Pinpoint the cell where the given text exists, returning its (X, Y) midpoint coordinate. 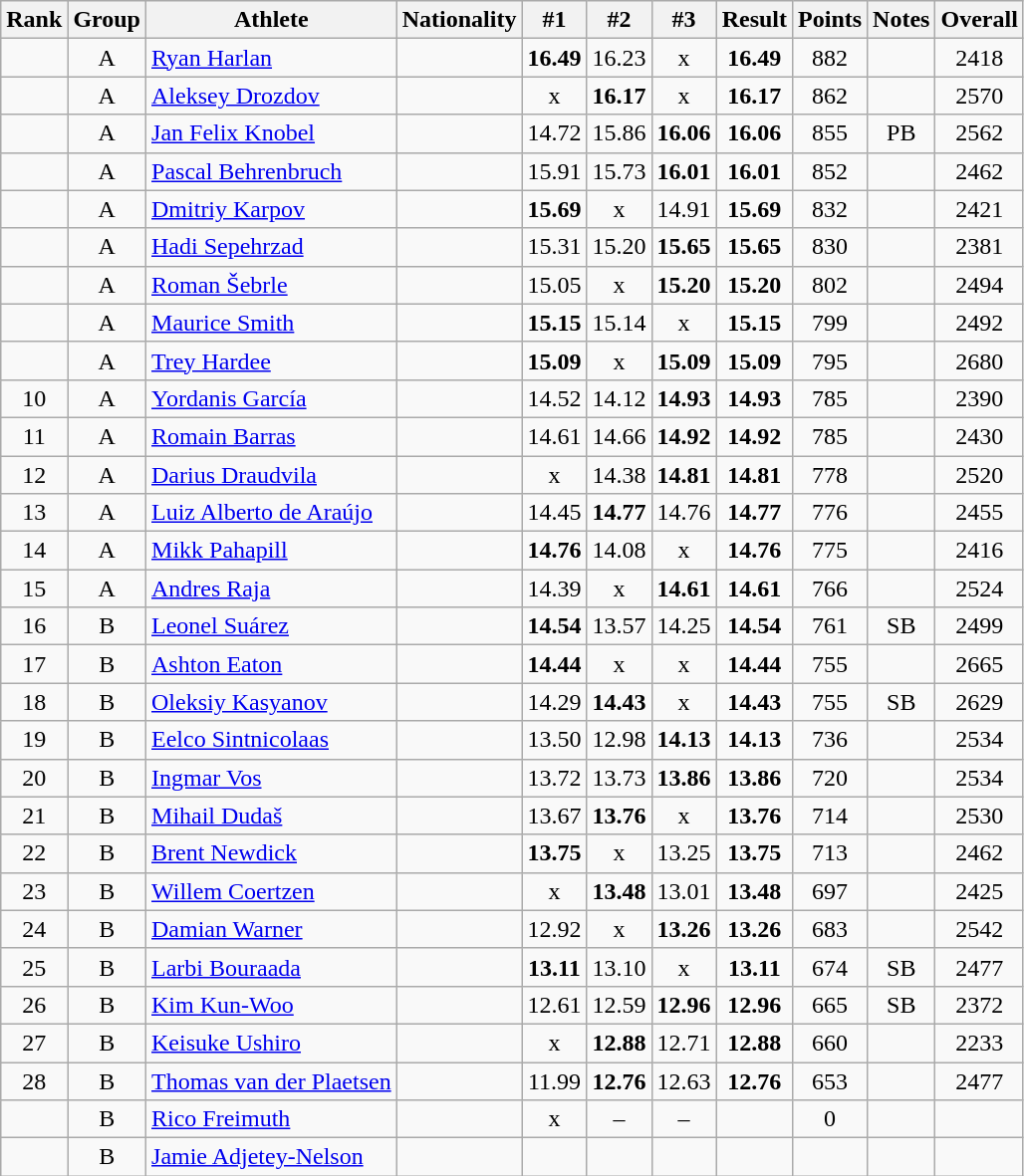
2629 (979, 702)
13.57 (620, 626)
14.39 (554, 588)
15.31 (554, 247)
15.86 (620, 133)
12.59 (620, 1005)
832 (831, 209)
14.66 (620, 436)
Luiz Alberto de Araújo (272, 513)
13.67 (554, 816)
2570 (979, 96)
2530 (979, 816)
14.12 (620, 398)
#3 (683, 20)
Rank (34, 20)
21 (34, 816)
Thomas van der Plaetsen (272, 1080)
22 (34, 853)
2430 (979, 436)
Pascal Behrenbruch (272, 171)
855 (831, 133)
697 (831, 891)
2492 (979, 323)
12 (34, 475)
15.14 (620, 323)
766 (831, 588)
Larbi Bouraada (272, 967)
26 (34, 1005)
720 (831, 778)
2494 (979, 285)
713 (831, 853)
Group (108, 20)
14.08 (620, 551)
14.52 (554, 398)
2418 (979, 58)
PB (901, 133)
13.72 (554, 778)
2520 (979, 475)
12.61 (554, 1005)
Yordanis García (272, 398)
Trey Hardee (272, 360)
#2 (620, 20)
2680 (979, 360)
2425 (979, 891)
Eelco Sintnicolaas (272, 740)
13.25 (683, 853)
14.72 (554, 133)
Aleksey Drozdov (272, 96)
665 (831, 1005)
17 (34, 664)
2665 (979, 664)
2372 (979, 1005)
12.92 (554, 929)
#1 (554, 20)
25 (34, 967)
Ashton Eaton (272, 664)
Jamie Adjetey-Nelson (272, 1157)
Notes (901, 20)
852 (831, 171)
2562 (979, 133)
Oleksiy Kasyanov (272, 702)
14 (34, 551)
12.98 (620, 740)
12.71 (683, 1043)
Hadi Sepehrzad (272, 247)
14.45 (554, 513)
Andres Raja (272, 588)
Damian Warner (272, 929)
19 (34, 740)
Dmitriy Karpov (272, 209)
2421 (979, 209)
15.05 (554, 285)
Roman Šebrle (272, 285)
Rico Freimuth (272, 1119)
Leonel Suárez (272, 626)
2542 (979, 929)
2416 (979, 551)
Result (754, 20)
28 (34, 1080)
15.73 (620, 171)
13.50 (554, 740)
775 (831, 551)
778 (831, 475)
23 (34, 891)
0 (831, 1119)
Points (831, 20)
653 (831, 1080)
20 (34, 778)
862 (831, 96)
2455 (979, 513)
2390 (979, 398)
13 (34, 513)
Mihail Dudaš (272, 816)
15.91 (554, 171)
10 (34, 398)
12.63 (683, 1080)
2381 (979, 247)
Overall (979, 20)
14.25 (683, 626)
Maurice Smith (272, 323)
736 (831, 740)
16 (34, 626)
799 (831, 323)
776 (831, 513)
2499 (979, 626)
24 (34, 929)
2233 (979, 1043)
Mikk Pahapill (272, 551)
Ryan Harlan (272, 58)
Brent Newdick (272, 853)
16.23 (620, 58)
830 (831, 247)
27 (34, 1043)
2524 (979, 588)
674 (831, 967)
13.01 (683, 891)
802 (831, 285)
11 (34, 436)
683 (831, 929)
15 (34, 588)
18 (34, 702)
761 (831, 626)
Nationality (459, 20)
Keisuke Ushiro (272, 1043)
795 (831, 360)
Jan Felix Knobel (272, 133)
882 (831, 58)
14.29 (554, 702)
Ingmar Vos (272, 778)
11.99 (554, 1080)
714 (831, 816)
Darius Draudvila (272, 475)
660 (831, 1043)
13.73 (620, 778)
13.10 (620, 967)
Kim Kun-Woo (272, 1005)
Willem Coertzen (272, 891)
14.38 (620, 475)
14.91 (683, 209)
Romain Barras (272, 436)
Athlete (272, 20)
